Detect which cell encompasses the target text, then output its [x, y] center coordinate. 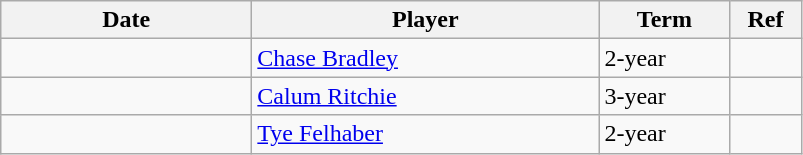
Chase Bradley [426, 58]
Tye Felhaber [426, 134]
Date [126, 20]
Ref [766, 20]
Term [664, 20]
3-year [664, 96]
Player [426, 20]
Calum Ritchie [426, 96]
